Capture the cell that displays the provided text and extract its [x, y] central coordinate. 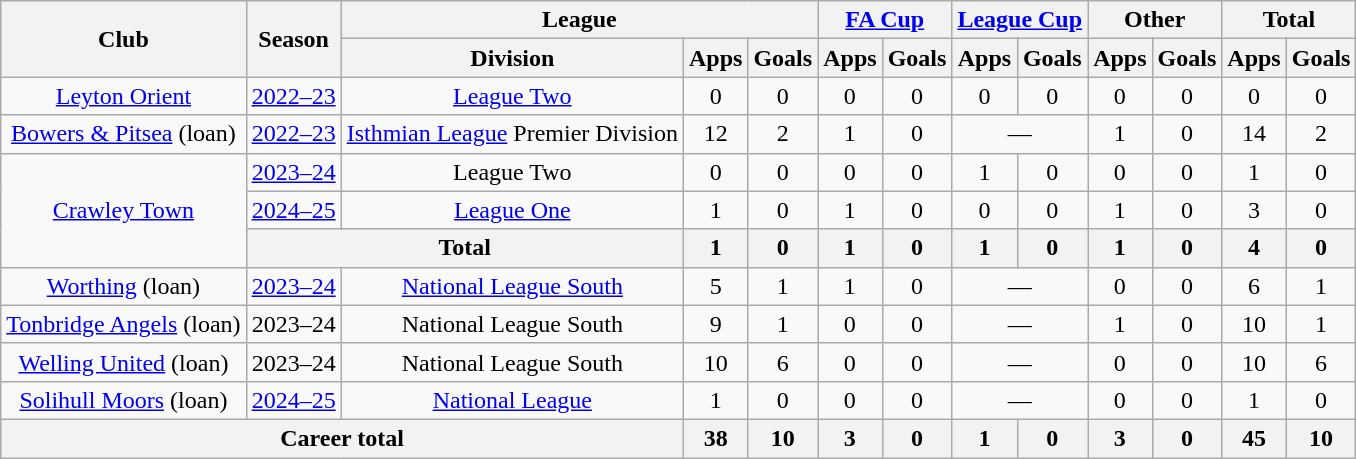
Season [294, 39]
Division [512, 58]
Tonbridge Angels (loan) [124, 324]
Isthmian League Premier Division [512, 134]
FA Cup [885, 20]
Worthing (loan) [124, 286]
4 [1254, 248]
Career total [342, 438]
Other [1155, 20]
Club [124, 39]
Welling United (loan) [124, 362]
League One [512, 210]
38 [715, 438]
League [580, 20]
Crawley Town [124, 210]
National League [512, 400]
Solihull Moors (loan) [124, 400]
12 [715, 134]
Leyton Orient [124, 96]
9 [715, 324]
League Cup [1020, 20]
45 [1254, 438]
14 [1254, 134]
5 [715, 286]
Bowers & Pitsea (loan) [124, 134]
